Provide the (X, Y) coordinate of the cell's center where the given text is located.  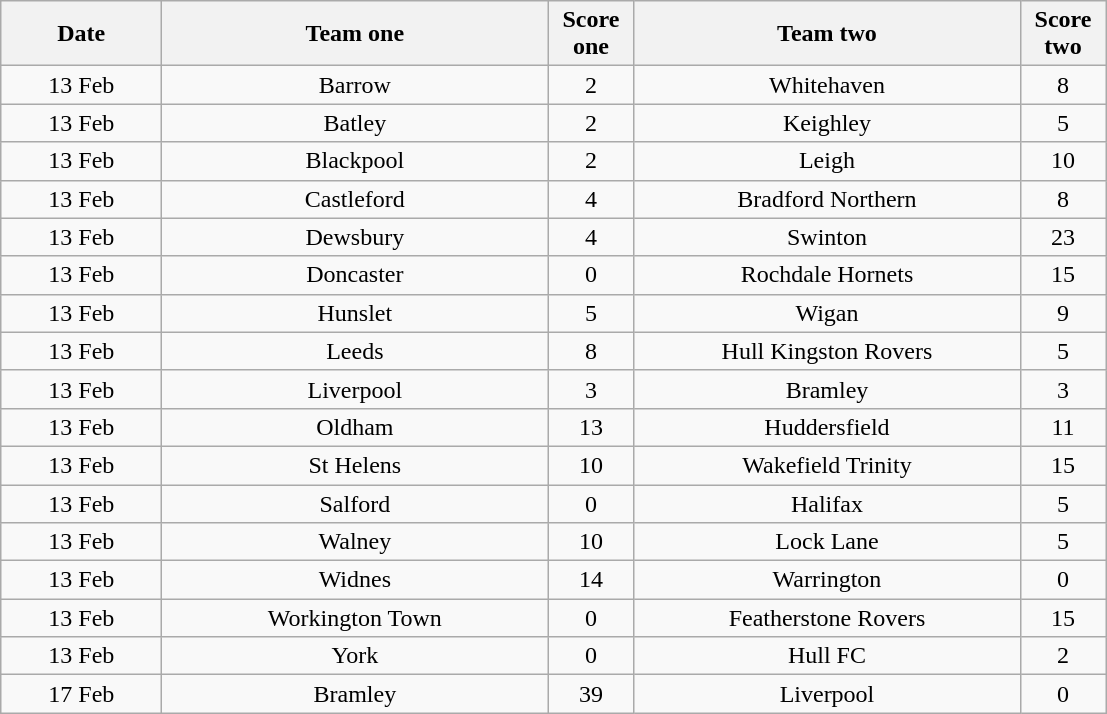
St Helens (355, 465)
17 Feb (82, 694)
39 (591, 694)
Date (82, 34)
Doncaster (355, 275)
Hunslet (355, 313)
Wigan (827, 313)
Barrow (355, 85)
Rochdale Hornets (827, 275)
York (355, 656)
Wakefield Trinity (827, 465)
Oldham (355, 427)
Hull Kingston Rovers (827, 351)
Score one (591, 34)
Salford (355, 503)
Bradford Northern (827, 199)
Huddersfield (827, 427)
14 (591, 580)
Warrington (827, 580)
Workington Town (355, 618)
Halifax (827, 503)
Swinton (827, 237)
Castleford (355, 199)
Hull FC (827, 656)
Team one (355, 34)
Team two (827, 34)
Batley (355, 123)
13 (591, 427)
Keighley (827, 123)
Whitehaven (827, 85)
9 (1063, 313)
Leigh (827, 161)
Score two (1063, 34)
23 (1063, 237)
11 (1063, 427)
Featherstone Rovers (827, 618)
Dewsbury (355, 237)
Blackpool (355, 161)
Widnes (355, 580)
Leeds (355, 351)
Walney (355, 542)
Lock Lane (827, 542)
